Return the (X, Y) coordinate for the center point of the cell that contains the specified text.  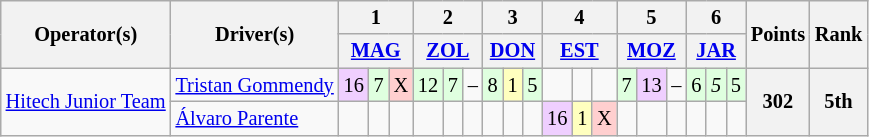
302 (778, 102)
3 (513, 17)
Hitech Junior Team (86, 102)
4 (579, 17)
Operator(s) (86, 34)
EST (579, 51)
Points (778, 34)
5th (838, 102)
Driver(s) (255, 34)
8 (493, 85)
JAR (716, 51)
13 (651, 85)
MOZ (652, 51)
Tristan Gommendy (255, 85)
MAG (376, 51)
DON (513, 51)
Rank (838, 34)
2 (448, 17)
12 (428, 85)
Álvaro Parente (255, 118)
ZOL (448, 51)
